Detect which cell encompasses the target text, then output its (X, Y) center coordinate. 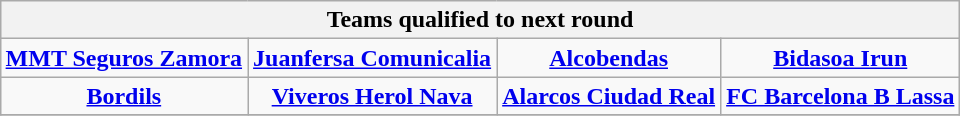
Bordils (124, 96)
Alarcos Ciudad Real (609, 96)
Teams qualified to next round (480, 20)
MMT Seguros Zamora (124, 58)
Bidasoa Irun (840, 58)
Alcobendas (609, 58)
Juanfersa Comunicalia (372, 58)
FC Barcelona B Lassa (840, 96)
Viveros Herol Nava (372, 96)
